Search for the cell housing the specified text and yield its [x, y] center coordinate. 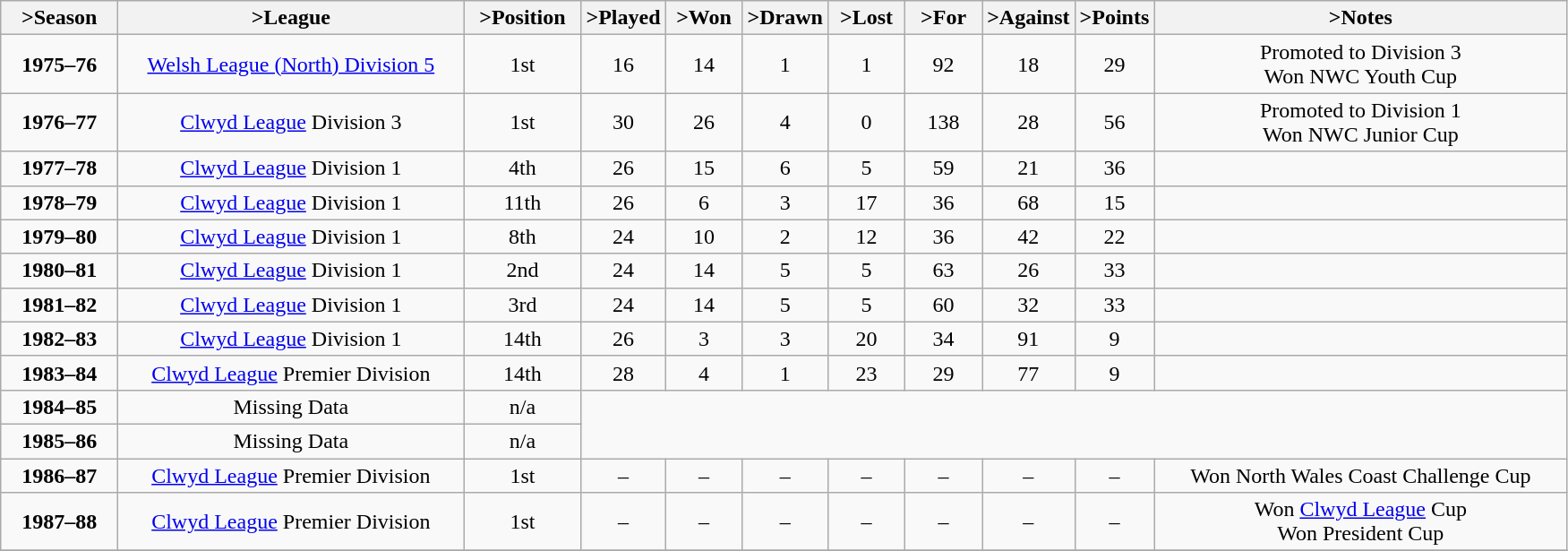
32 [1028, 305]
1982–83 [59, 339]
4th [523, 168]
1977–78 [59, 168]
42 [1028, 237]
1985–86 [59, 441]
1976–77 [59, 122]
Promoted to Division 1Won NWC Junior Cup [1361, 122]
>Notes [1361, 18]
2 [784, 237]
17 [866, 202]
30 [623, 122]
1981–82 [59, 305]
>Drawn [784, 18]
3rd [523, 305]
>Against [1028, 18]
1986–87 [59, 476]
63 [944, 271]
>Points [1114, 18]
1975–76 [59, 65]
16 [623, 65]
23 [866, 373]
91 [1028, 339]
77 [1028, 373]
2nd [523, 271]
10 [704, 237]
56 [1114, 122]
>For [944, 18]
Welsh League (North) Division 5 [291, 65]
Won North Wales Coast Challenge Cup [1361, 476]
34 [944, 339]
8th [523, 237]
0 [866, 122]
1978–79 [59, 202]
59 [944, 168]
Promoted to Division 3Won NWC Youth Cup [1361, 65]
20 [866, 339]
>Won [704, 18]
>Lost [866, 18]
Won Clwyd League CupWon President Cup [1361, 521]
1983–84 [59, 373]
Clwyd League Division 3 [291, 122]
138 [944, 122]
11th [523, 202]
21 [1028, 168]
12 [866, 237]
>Position [523, 18]
22 [1114, 237]
1984–85 [59, 407]
18 [1028, 65]
>Played [623, 18]
92 [944, 65]
>Season [59, 18]
60 [944, 305]
>League [291, 18]
1979–80 [59, 237]
68 [1028, 202]
1980–81 [59, 271]
1987–88 [59, 521]
